Search for the cell housing the specified text and yield its (x, y) center coordinate. 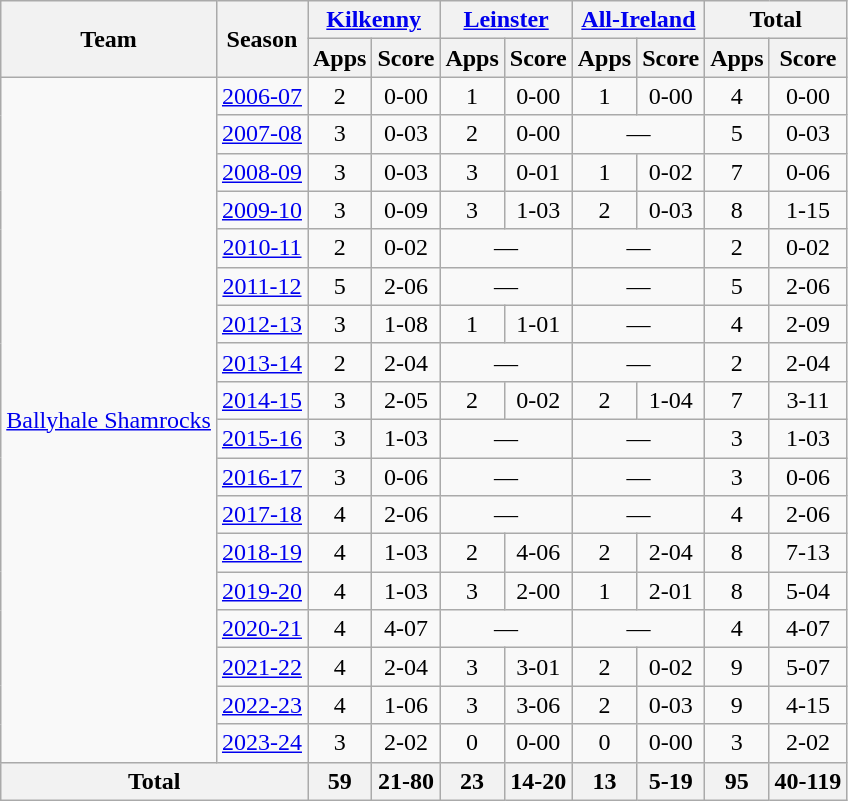
21-80 (406, 781)
1-15 (808, 210)
2-09 (808, 324)
2006-07 (262, 96)
2020-21 (262, 629)
Season (262, 39)
2016-17 (262, 477)
2013-14 (262, 362)
1-04 (671, 400)
7-13 (808, 553)
2021-22 (262, 667)
2-01 (671, 591)
3-01 (538, 667)
14-20 (538, 781)
95 (737, 781)
40-119 (808, 781)
13 (604, 781)
2018-19 (262, 553)
Team (109, 39)
5-07 (808, 667)
All-Ireland (638, 20)
2-00 (538, 591)
4-06 (538, 553)
4-15 (808, 705)
2-05 (406, 400)
2017-18 (262, 515)
2014-15 (262, 400)
5-19 (671, 781)
1-06 (406, 705)
1-01 (538, 324)
5-04 (808, 591)
2009-10 (262, 210)
Ballyhale Shamrocks (109, 420)
3-06 (538, 705)
0-01 (538, 172)
2008-09 (262, 172)
59 (340, 781)
2007-08 (262, 134)
0-09 (406, 210)
2022-23 (262, 705)
2015-16 (262, 438)
2010-11 (262, 248)
3-11 (808, 400)
2023-24 (262, 743)
Leinster (506, 20)
2011-12 (262, 286)
1-08 (406, 324)
2012-13 (262, 324)
Kilkenny (374, 20)
23 (472, 781)
2019-20 (262, 591)
